Detect which cell encompasses the target text, then output its [x, y] center coordinate. 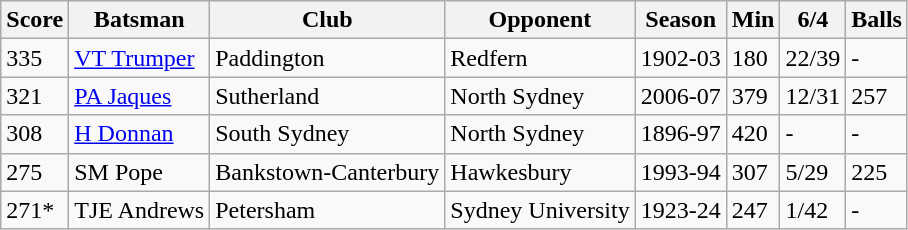
Petersham [328, 210]
Club [328, 20]
225 [877, 172]
Bankstown-Canterbury [328, 172]
1896-97 [680, 134]
420 [753, 134]
PA Jaques [140, 96]
1923-24 [680, 210]
307 [753, 172]
Paddington [328, 58]
335 [35, 58]
South Sydney [328, 134]
Min [753, 20]
12/31 [813, 96]
5/29 [813, 172]
Sydney University [540, 210]
2006-07 [680, 96]
379 [753, 96]
247 [753, 210]
271* [35, 210]
Season [680, 20]
257 [877, 96]
1902-03 [680, 58]
SM Pope [140, 172]
Balls [877, 20]
321 [35, 96]
1993-94 [680, 172]
H Donnan [140, 134]
Sutherland [328, 96]
Opponent [540, 20]
Score [35, 20]
VT Trumper [140, 58]
6/4 [813, 20]
Redfern [540, 58]
TJE Andrews [140, 210]
22/39 [813, 58]
Batsman [140, 20]
308 [35, 134]
1/42 [813, 210]
Hawkesbury [540, 172]
275 [35, 172]
180 [753, 58]
